Identify which cell holds the provided text, then report its [x, y] central coordinate. 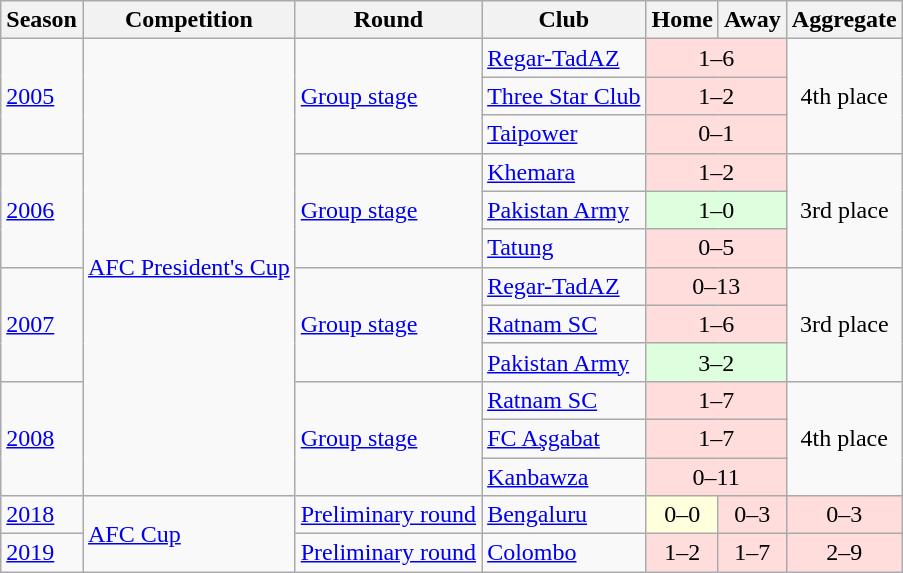
3–2 [716, 362]
Kanbawza [564, 477]
2005 [42, 96]
0–1 [716, 134]
2–9 [844, 553]
2006 [42, 210]
AFC President's Cup [188, 268]
Aggregate [844, 20]
Three Star Club [564, 96]
Tatung [564, 248]
0–11 [716, 477]
Bengaluru [564, 515]
Home [682, 20]
0–0 [682, 515]
1–0 [716, 210]
Round [388, 20]
2008 [42, 438]
2019 [42, 553]
FC Aşgabat [564, 438]
Season [42, 20]
Club [564, 20]
Khemara [564, 172]
Taipower [564, 134]
0–5 [716, 248]
0–13 [716, 286]
Away [752, 20]
AFC Cup [188, 534]
2018 [42, 515]
2007 [42, 324]
Competition [188, 20]
Colombo [564, 553]
